Locate the cell with the specified text and output its [x, y] center coordinate. 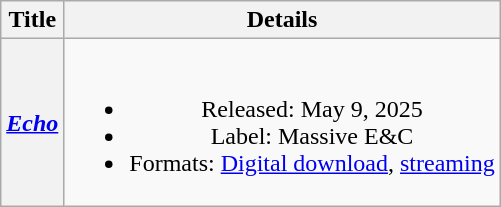
Released: May 9, 2025Label: Massive E&CFormats: Digital download, streaming [282, 122]
Details [282, 20]
Echo [32, 122]
Title [32, 20]
